Scan for the cell matching the given text and deliver its [X, Y] coordinate at center. 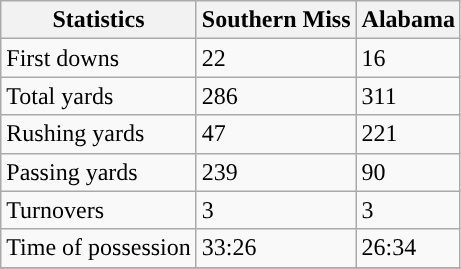
311 [408, 96]
90 [408, 172]
221 [408, 134]
33:26 [276, 248]
286 [276, 96]
Passing yards [99, 172]
First downs [99, 58]
Statistics [99, 20]
239 [276, 172]
Turnovers [99, 210]
Southern Miss [276, 20]
Alabama [408, 20]
16 [408, 58]
22 [276, 58]
26:34 [408, 248]
Time of possession [99, 248]
Total yards [99, 96]
47 [276, 134]
Rushing yards [99, 134]
